Return (X, Y) of the center of cell containing provided text 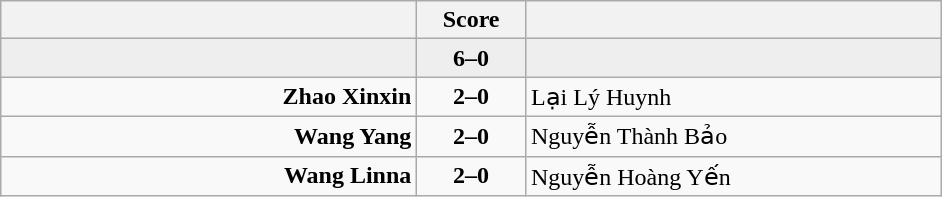
Wang Linna (209, 176)
Lại Lý Huynh (733, 97)
Score (472, 20)
Nguyễn Hoàng Yến (733, 176)
6–0 (472, 58)
Zhao Xinxin (209, 97)
Wang Yang (209, 136)
Nguyễn Thành Bảo (733, 136)
